From the cell containing the given text, extract its center point as [x, y] coordinate. 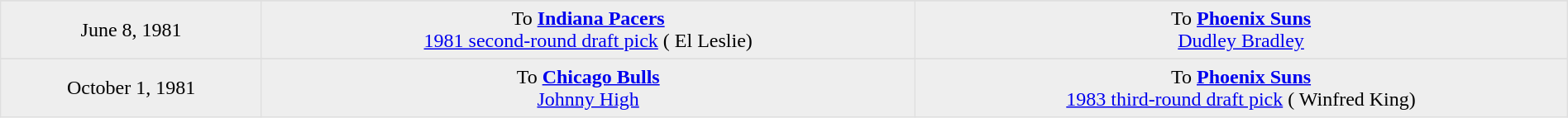
To Phoenix Suns1983 third-round draft pick ( Winfred King) [1241, 87]
To Indiana Pacers1981 second-round draft pick ( El Leslie) [587, 30]
October 1, 1981 [131, 87]
To Chicago Bulls Johnny High [587, 87]
To Phoenix Suns Dudley Bradley [1241, 30]
June 8, 1981 [131, 30]
